Determine the [x, y] coordinate at the center of the cell enclosing the given text.  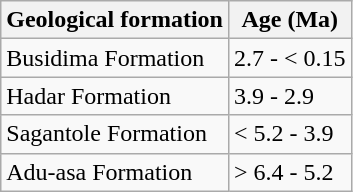
Age (Ma) [290, 20]
Adu-asa Formation [115, 172]
3.9 - 2.9 [290, 96]
Busidima Formation [115, 58]
> 6.4 - 5.2 [290, 172]
< 5.2 - 3.9 [290, 134]
Geological formation [115, 20]
Sagantole Formation [115, 134]
2.7 - < 0.15 [290, 58]
Hadar Formation [115, 96]
